Scan for the cell matching the given text and deliver its [X, Y] coordinate at center. 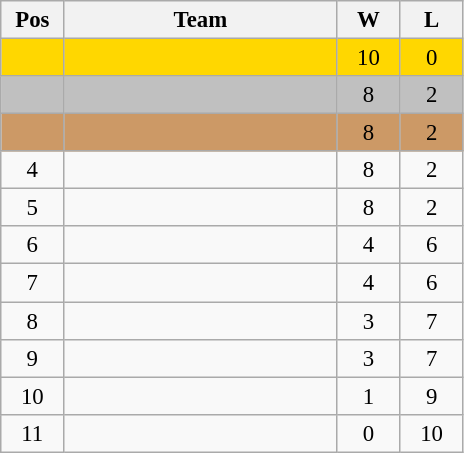
5 [32, 208]
Team [200, 20]
W [368, 20]
1 [368, 396]
L [432, 20]
Pos [32, 20]
11 [32, 433]
